From the cell containing the given text, extract its center point as [X, Y] coordinate. 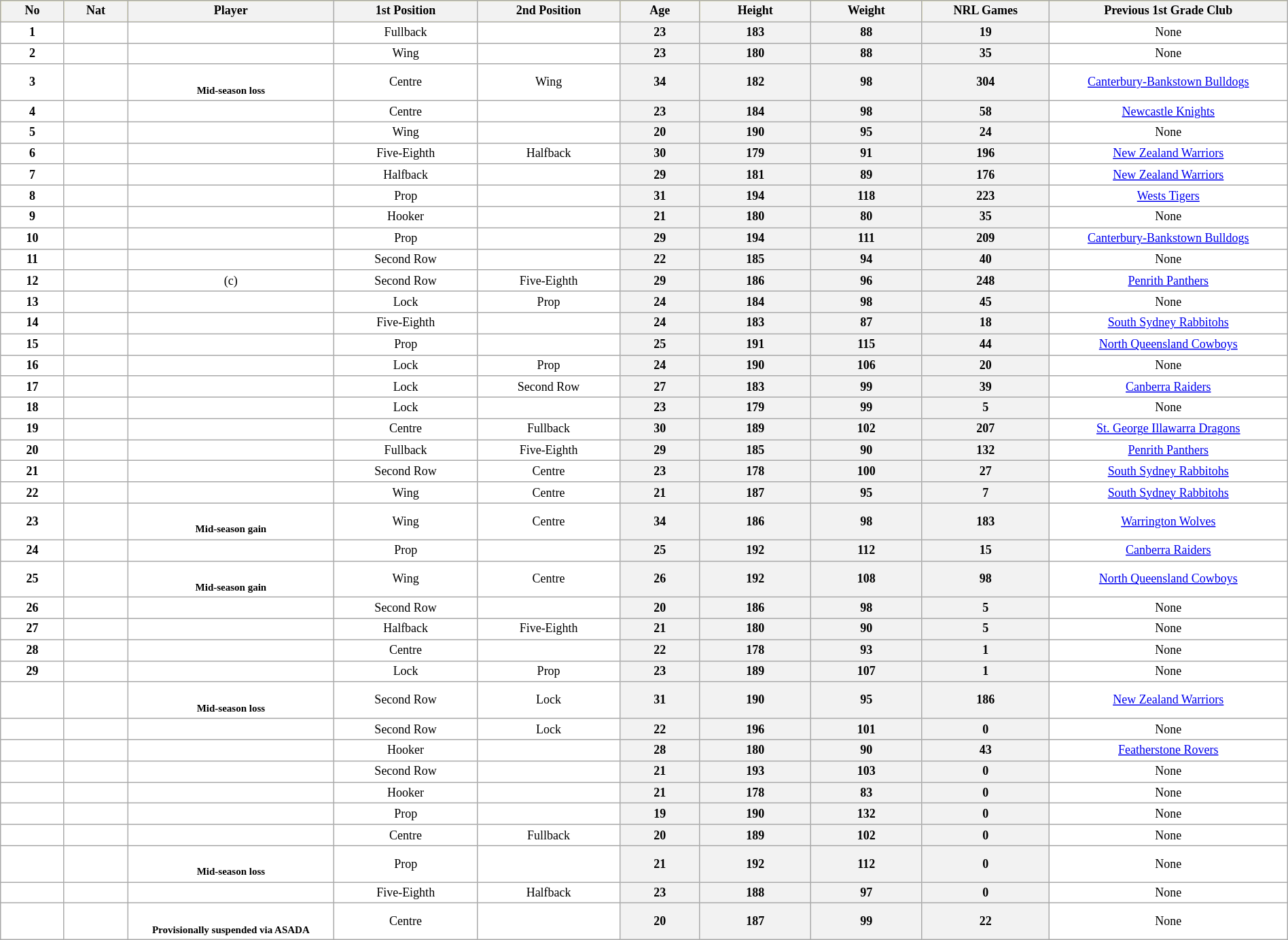
209 [985, 238]
Featherstone Rovers [1168, 750]
44 [985, 344]
223 [985, 196]
13 [33, 302]
43 [985, 750]
89 [867, 174]
93 [867, 650]
St. George Illawarra Dragons [1168, 430]
207 [985, 430]
16 [33, 366]
1st Position [406, 11]
100 [867, 472]
182 [755, 82]
Age [660, 11]
NRL Games [985, 11]
Previous 1st Grade Club [1168, 11]
83 [867, 793]
(c) [231, 280]
181 [755, 174]
Nat [96, 11]
9 [33, 217]
103 [867, 771]
Warrington Wolves [1168, 521]
Player [231, 11]
2 [33, 53]
12 [33, 280]
Height [755, 11]
193 [755, 771]
106 [867, 366]
10 [33, 238]
4 [33, 111]
45 [985, 302]
2nd Position [548, 11]
108 [867, 579]
Wests Tigers [1168, 196]
6 [33, 154]
3 [33, 82]
40 [985, 260]
80 [867, 217]
39 [985, 386]
Provisionally suspended via ASADA [231, 922]
11 [33, 260]
96 [867, 280]
14 [33, 324]
94 [867, 260]
118 [867, 196]
176 [985, 174]
58 [985, 111]
87 [867, 324]
191 [755, 344]
No [33, 11]
Weight [867, 11]
Newcastle Knights [1168, 111]
101 [867, 729]
107 [867, 672]
97 [867, 893]
248 [985, 280]
17 [33, 386]
8 [33, 196]
111 [867, 238]
188 [755, 893]
304 [985, 82]
115 [867, 344]
91 [867, 154]
